Return the [x, y] coordinate for the center point of the cell that contains the specified text.  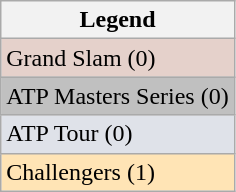
Grand Slam (0) [118, 58]
ATP Masters Series (0) [118, 96]
ATP Tour (0) [118, 134]
Challengers (1) [118, 172]
Legend [118, 20]
